Locate the cell with the specified text and output its (x, y) center coordinate. 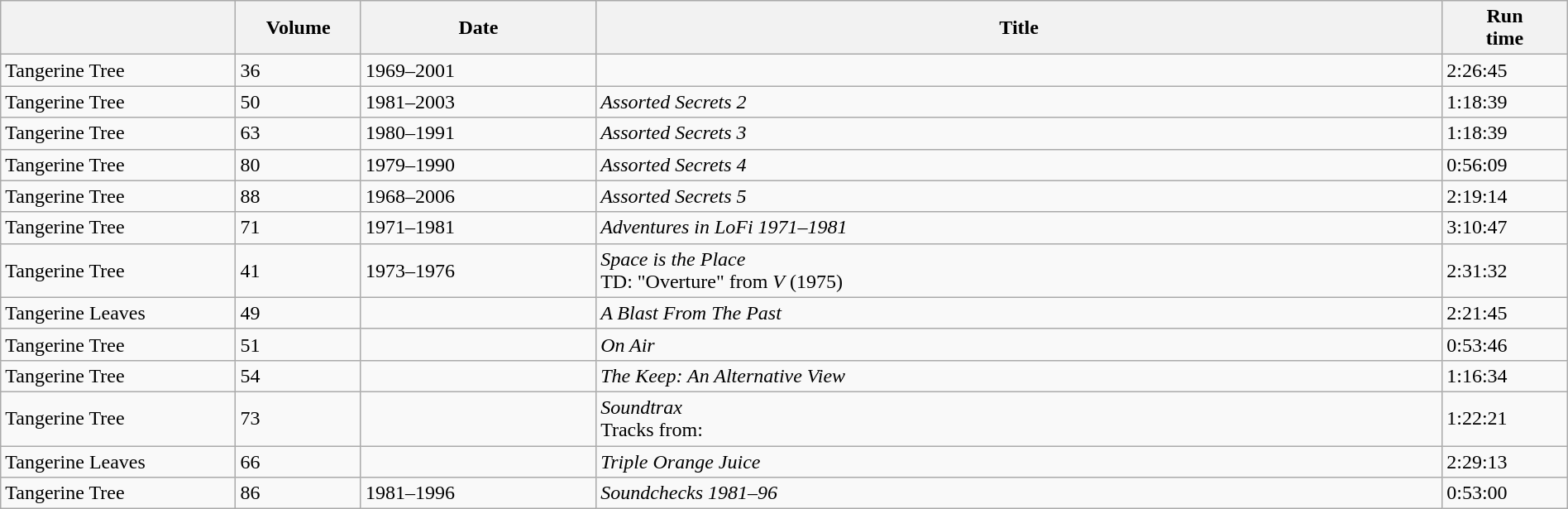
54 (299, 376)
1971–1981 (478, 228)
Title (1019, 28)
1968–2006 (478, 196)
Volume (299, 28)
66 (299, 461)
88 (299, 196)
1973–1976 (478, 270)
1981–2003 (478, 102)
49 (299, 313)
0:53:46 (1505, 344)
36 (299, 70)
2:29:13 (1505, 461)
1:16:34 (1505, 376)
2:31:32 (1505, 270)
On Air (1019, 344)
Date (478, 28)
Soundchecks 1981–96 (1019, 493)
2:26:45 (1505, 70)
1:22:21 (1505, 419)
Assorted Secrets 5 (1019, 196)
1980–1991 (478, 133)
2:21:45 (1505, 313)
2:19:14 (1505, 196)
Runtime (1505, 28)
The Keep: An Alternative View (1019, 376)
41 (299, 270)
0:53:00 (1505, 493)
Assorted Secrets 3 (1019, 133)
SoundtraxTracks from: (1019, 419)
A Blast From The Past (1019, 313)
1979–1990 (478, 165)
86 (299, 493)
63 (299, 133)
1981–1996 (478, 493)
3:10:47 (1505, 228)
1969–2001 (478, 70)
80 (299, 165)
50 (299, 102)
Triple Orange Juice (1019, 461)
Assorted Secrets 2 (1019, 102)
51 (299, 344)
73 (299, 419)
Adventures in LoFi 1971–1981 (1019, 228)
Assorted Secrets 4 (1019, 165)
71 (299, 228)
0:56:09 (1505, 165)
Space is the PlaceTD: "Overture" from V (1975) (1019, 270)
